Detect which cell encompasses the target text, then output its (x, y) center coordinate. 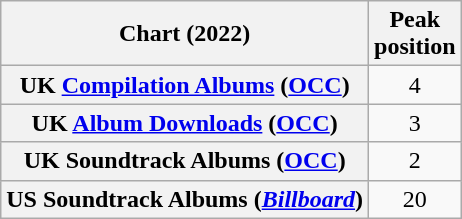
UK Soundtrack Albums (OCC) (185, 161)
UK Album Downloads (OCC) (185, 123)
2 (415, 161)
3 (415, 123)
20 (415, 199)
UK Compilation Albums (OCC) (185, 85)
4 (415, 85)
Chart (2022) (185, 34)
Peakposition (415, 34)
US Soundtrack Albums (Billboard) (185, 199)
